Determine the (X, Y) coordinate at the center of the cell enclosing the given text.  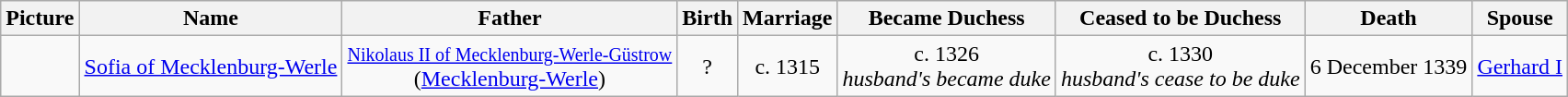
Spouse (1520, 18)
Sofia of Mecklenburg-Werle (211, 67)
Became Duchess (946, 18)
Ceased to be Duchess (1180, 18)
Birth (708, 18)
Death (1389, 18)
c. 1330husband's cease to be duke (1180, 67)
6 December 1339 (1389, 67)
Picture (40, 18)
? (708, 67)
c. 1315 (788, 67)
Marriage (788, 18)
Name (211, 18)
c. 1326husband's became duke (946, 67)
Father (510, 18)
Nikolaus II of Mecklenburg-Werle-Güstrow (Mecklenburg-Werle) (510, 67)
Gerhard I (1520, 67)
